Scan for the cell matching the given text and deliver its (x, y) coordinate at center. 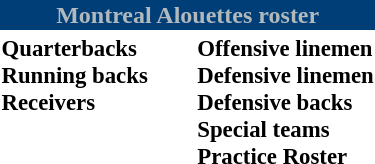
Montreal Alouettes roster (188, 15)
